Return [x, y] of the center of cell containing provided text 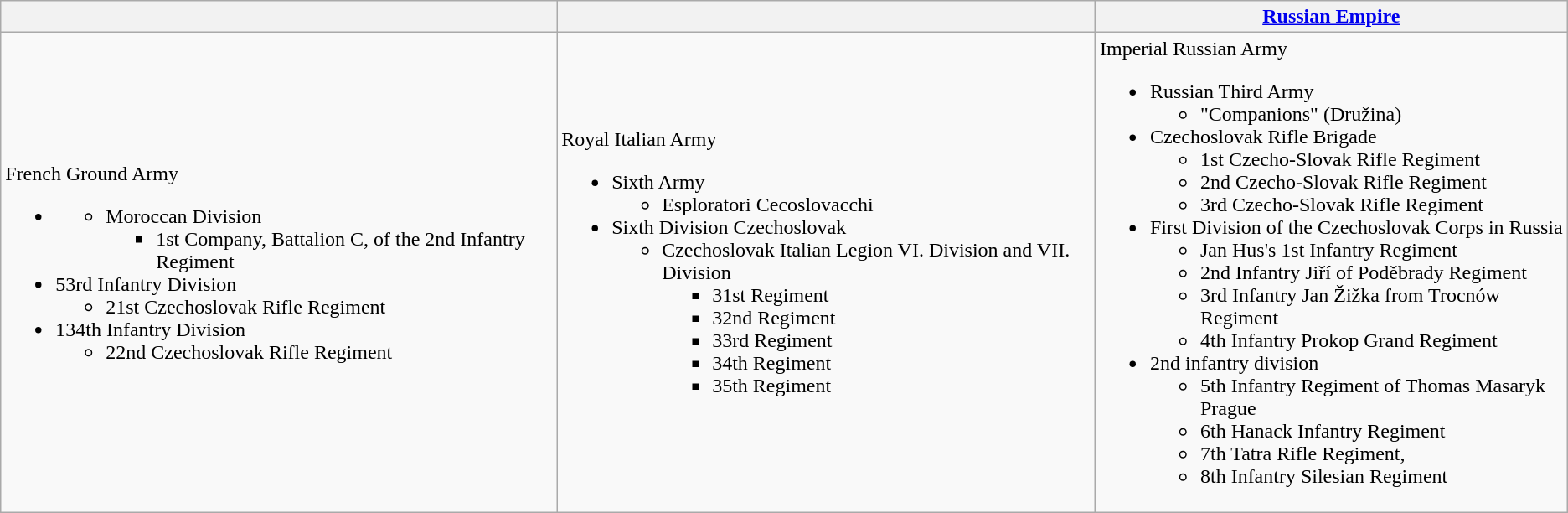
Russian Empire [1331, 17]
